Find where the given text appears and provide that cell's center as (X, Y) coordinate. 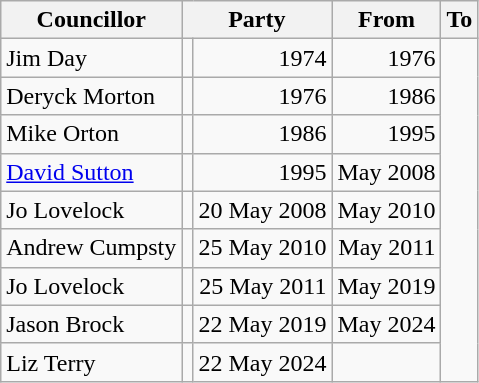
Deryck Morton (92, 96)
Andrew Cumpsty (92, 248)
Liz Terry (92, 362)
David Sutton (92, 172)
22 May 2024 (262, 362)
To (460, 20)
22 May 2019 (262, 324)
1974 (262, 58)
Councillor (92, 20)
25 May 2010 (262, 248)
May 2019 (386, 286)
May 2010 (386, 210)
From (386, 20)
25 May 2011 (262, 286)
Party (257, 20)
May 2011 (386, 248)
20 May 2008 (262, 210)
May 2024 (386, 324)
Jason Brock (92, 324)
Jim Day (92, 58)
Mike Orton (92, 134)
May 2008 (386, 172)
